Capture the cell that displays the provided text and extract its (x, y) central coordinate. 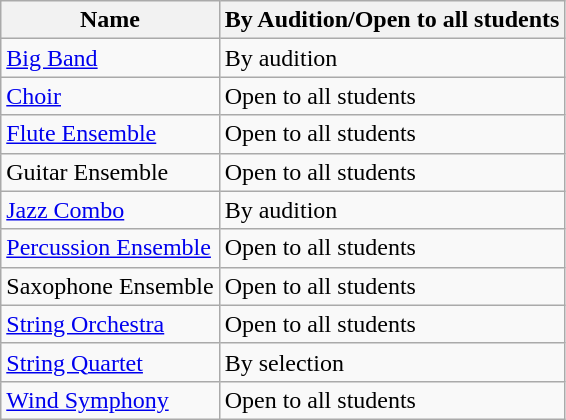
Wind Symphony (110, 400)
By selection (392, 362)
String Quartet (110, 362)
Percussion Ensemble (110, 248)
Saxophone Ensemble (110, 286)
By Audition/Open to all students (392, 20)
Choir (110, 96)
Big Band (110, 58)
String Orchestra (110, 324)
Jazz Combo (110, 210)
Name (110, 20)
Guitar Ensemble (110, 172)
Flute Ensemble (110, 134)
